Detect which cell encompasses the target text, then output its (x, y) center coordinate. 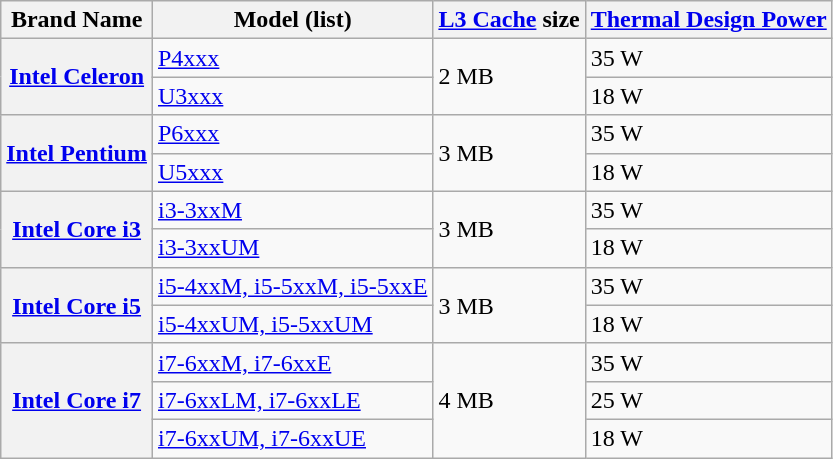
P4xxx (292, 58)
2 MB (509, 77)
L3 Cache size (509, 20)
25 W (708, 400)
Intel Core i7 (77, 400)
Intel Core i5 (77, 305)
U3xxx (292, 96)
i7-6xxLM, i7-6xxLE (292, 400)
Brand Name (77, 20)
i7-6xxM, i7-6xxE (292, 362)
P6xxx (292, 134)
Intel Pentium (77, 153)
i5-4xxM, i5-5xxM, i5-5xxE (292, 286)
Intel Celeron (77, 77)
i7-6xxUM, i7-6xxUE (292, 438)
i5-4xxUM, i5-5xxUM (292, 324)
i3-3xxM (292, 210)
Model (list) (292, 20)
i3-3xxUM (292, 248)
4 MB (509, 400)
U5xxx (292, 172)
Intel Core i3 (77, 229)
Thermal Design Power (708, 20)
